Scan for the cell matching the given text and deliver its [X, Y] coordinate at center. 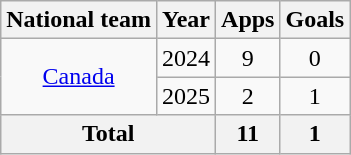
National team [79, 20]
Goals [315, 20]
Canada [79, 77]
11 [248, 134]
Apps [248, 20]
2 [248, 96]
9 [248, 58]
Total [108, 134]
2025 [186, 96]
2024 [186, 58]
0 [315, 58]
Year [186, 20]
